Return (x, y) of the center of cell containing provided text 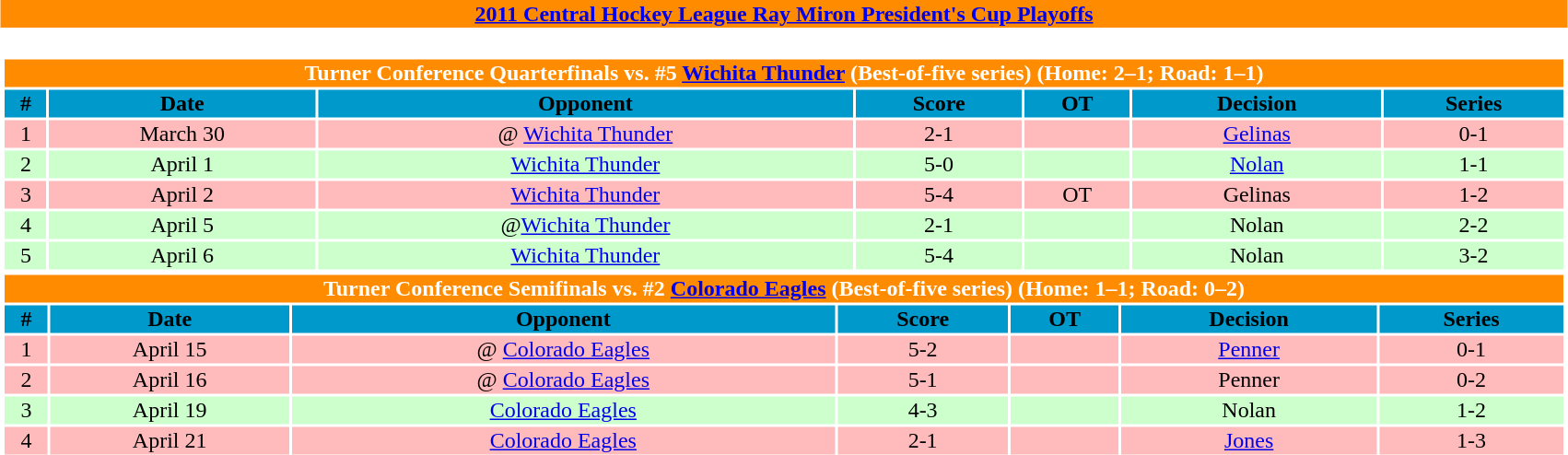
@Wichita Thunder (586, 226)
April 6 (182, 255)
April 19 (170, 410)
1-1 (1474, 165)
2011 Central Hockey League Ray Miron President's Cup Playoffs (784, 14)
April 5 (182, 226)
@ Wichita Thunder (586, 134)
Turner Conference Semifinals vs. #2 Colorado Eagles (Best-of-five series) (Home: 1–1; Road: 0–2) (783, 288)
April 15 (170, 349)
Turner Conference Quarterfinals vs. #5 Wichita Thunder (Best-of-five series) (Home: 2–1; Road: 1–1) (783, 73)
3-2 (1474, 255)
5-0 (940, 165)
March 30 (182, 134)
April 21 (170, 441)
5-2 (923, 349)
4-3 (923, 410)
April 2 (182, 194)
April 16 (170, 380)
5 (26, 255)
2-2 (1474, 226)
1-3 (1470, 441)
Jones (1249, 441)
5-1 (923, 380)
0-2 (1470, 380)
April 1 (182, 165)
